Locate the cell with the specified text and output its (X, Y) center coordinate. 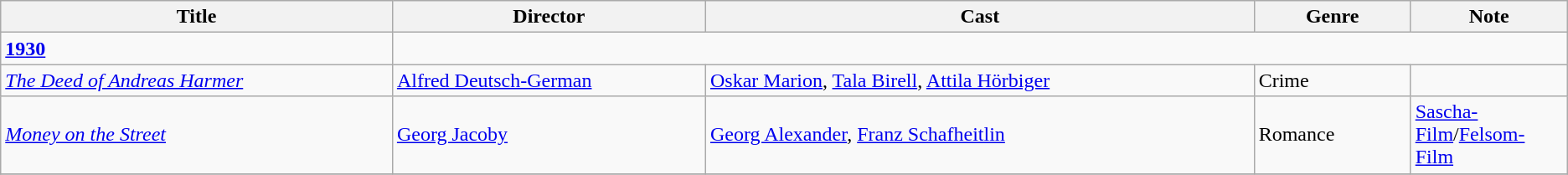
Title (197, 17)
Georg Jacoby (549, 135)
Director (549, 17)
Money on the Street (197, 135)
Genre (1332, 17)
Crime (1332, 80)
Romance (1332, 135)
Sascha-Film/Felsom-Film (1489, 135)
Georg Alexander, Franz Schafheitlin (980, 135)
Oskar Marion, Tala Birell, Attila Hörbiger (980, 80)
Alfred Deutsch-German (549, 80)
Note (1489, 17)
The Deed of Andreas Harmer (197, 80)
1930 (197, 49)
Cast (980, 17)
